Pinpoint the cell where the given text exists, returning its (X, Y) midpoint coordinate. 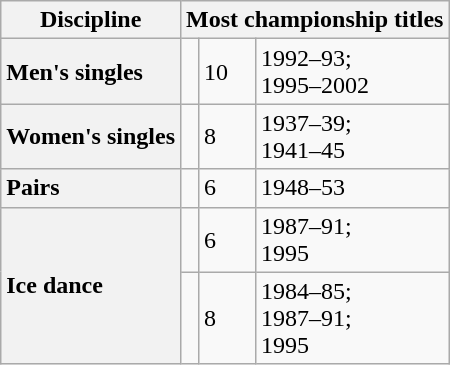
Pairs (91, 188)
Ice dance (91, 286)
Men's singles (91, 72)
Discipline (91, 20)
Women's singles (91, 136)
1937–39;1941–45 (352, 136)
1987–91;1995 (352, 240)
1992–93;1995–2002 (352, 72)
1948–53 (352, 188)
Most championship titles (315, 20)
10 (226, 72)
1984–85;1987–91;1995 (352, 318)
